Identify which cell holds the provided text, then report its [x, y] central coordinate. 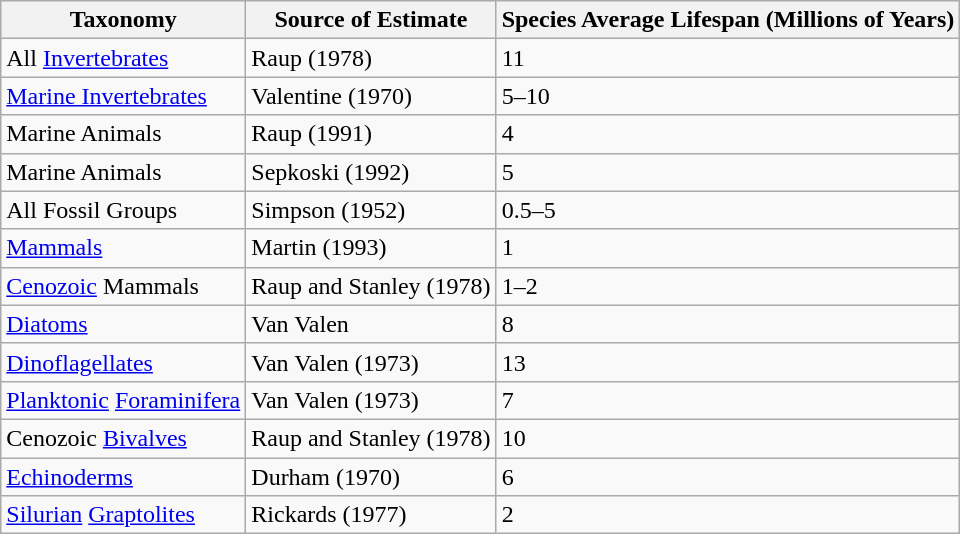
Marine Invertebrates [124, 96]
Species Average Lifespan (Millions of Years) [728, 20]
5 [728, 172]
4 [728, 134]
Rickards (1977) [371, 515]
5–10 [728, 96]
Source of Estimate [371, 20]
Durham (1970) [371, 477]
1–2 [728, 286]
All Fossil Groups [124, 210]
Sepkoski (1992) [371, 172]
Taxonomy [124, 20]
8 [728, 324]
Raup (1978) [371, 58]
1 [728, 248]
Cenozoic Bivalves [124, 438]
Martin (1993) [371, 248]
7 [728, 400]
Echinoderms [124, 477]
2 [728, 515]
Simpson (1952) [371, 210]
Planktonic Foraminifera [124, 400]
10 [728, 438]
Van Valen [371, 324]
Diatoms [124, 324]
0.5–5 [728, 210]
Raup (1991) [371, 134]
Valentine (1970) [371, 96]
Dinoflagellates [124, 362]
13 [728, 362]
All Invertebrates [124, 58]
Mammals [124, 248]
11 [728, 58]
6 [728, 477]
Cenozoic Mammals [124, 286]
Silurian Graptolites [124, 515]
